Search for the cell housing the specified text and yield its [x, y] center coordinate. 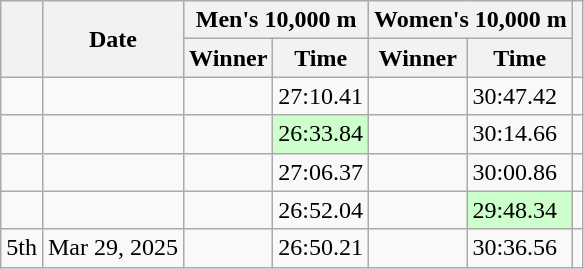
29:48.34 [520, 210]
5th [22, 248]
Date [112, 39]
26:52.04 [321, 210]
30:00.86 [520, 172]
30:14.66 [520, 134]
27:10.41 [321, 96]
Men's 10,000 m [276, 20]
30:47.42 [520, 96]
26:50.21 [321, 248]
Women's 10,000 m [471, 20]
27:06.37 [321, 172]
30:36.56 [520, 248]
26:33.84 [321, 134]
Mar 29, 2025 [112, 248]
